Search for the cell housing the specified text and yield its (X, Y) center coordinate. 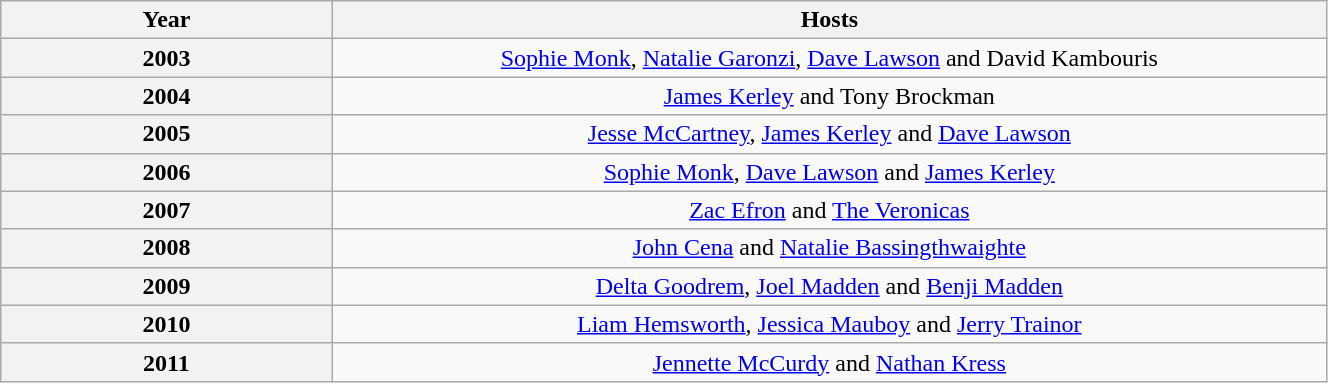
Delta Goodrem, Joel Madden and Benji Madden (829, 286)
2008 (166, 248)
2005 (166, 134)
Year (166, 20)
Liam Hemsworth, Jessica Mauboy and Jerry Trainor (829, 324)
2009 (166, 286)
Jesse McCartney, James Kerley and Dave Lawson (829, 134)
Zac Efron and The Veronicas (829, 210)
Hosts (829, 20)
Sophie Monk, Natalie Garonzi, Dave Lawson and David Kambouris (829, 58)
2010 (166, 324)
Jennette McCurdy and Nathan Kress (829, 362)
Sophie Monk, Dave Lawson and James Kerley (829, 172)
2007 (166, 210)
2011 (166, 362)
2003 (166, 58)
2004 (166, 96)
2006 (166, 172)
John Cena and Natalie Bassingthwaighte (829, 248)
James Kerley and Tony Brockman (829, 96)
